Provide the [X, Y] coordinate of the cell's center where the given text is located.  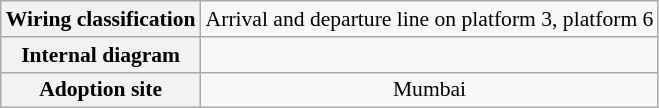
Mumbai [430, 90]
Arrival and departure line on platform 3, platform 6 [430, 19]
Adoption site [101, 90]
Wiring classification [101, 19]
Internal diagram [101, 55]
